Locate the cell with the specified text and output its (X, Y) center coordinate. 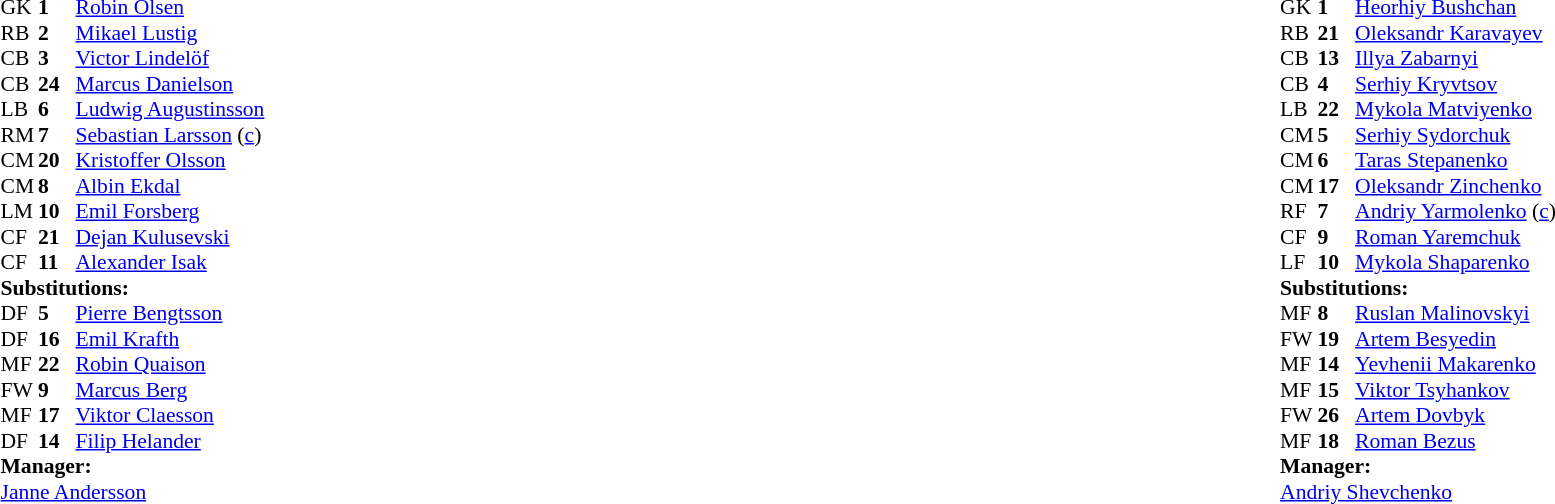
13 (1337, 59)
Emil Krafth (170, 339)
Dejan Kulusevski (170, 237)
18 (1337, 441)
RF (1299, 211)
Mikael Lustig (170, 33)
Ludwig Augustinsson (170, 109)
26 (1337, 415)
Victor Lindelöf (170, 59)
Emil Forsberg (170, 211)
4 (1337, 84)
Robin Quaison (170, 365)
Marcus Berg (170, 390)
Pierre Bengtsson (170, 313)
3 (57, 59)
Filip Helander (170, 441)
11 (57, 263)
Albin Ekdal (170, 186)
2 (57, 33)
Substitutions: (132, 288)
RM (19, 135)
Viktor Claesson (170, 415)
15 (1337, 390)
Kristoffer Olsson (170, 161)
20 (57, 161)
Marcus Danielson (170, 84)
Manager: (132, 467)
LF (1299, 263)
LM (19, 211)
Sebastian Larsson (c) (170, 135)
24 (57, 84)
16 (57, 339)
19 (1337, 339)
Alexander Isak (170, 263)
